Detect which cell encompasses the target text, then output its [x, y] center coordinate. 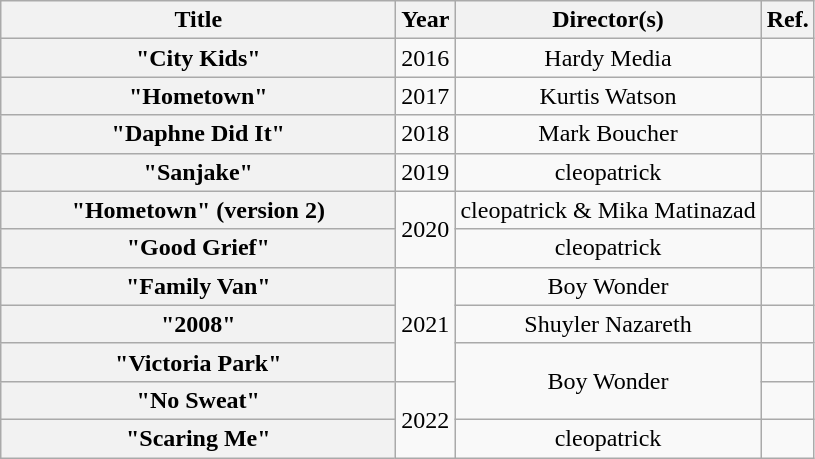
Hardy Media [608, 58]
2020 [426, 229]
Mark Boucher [608, 134]
"Victoria Park" [198, 362]
"Hometown" (version 2) [198, 210]
Kurtis Watson [608, 96]
"Hometown" [198, 96]
"Scaring Me" [198, 438]
2022 [426, 419]
2019 [426, 172]
"Good Grief" [198, 248]
2016 [426, 58]
2021 [426, 324]
"No Sweat" [198, 400]
"Daphne Did It" [198, 134]
Ref. [788, 20]
"Family Van" [198, 286]
"2008" [198, 324]
2017 [426, 96]
cleopatrick & Mika Matinazad [608, 210]
"Sanjake" [198, 172]
Director(s) [608, 20]
Year [426, 20]
2018 [426, 134]
"City Kids" [198, 58]
Shuyler Nazareth [608, 324]
Title [198, 20]
